Locate the cell with the specified text and output its (x, y) center coordinate. 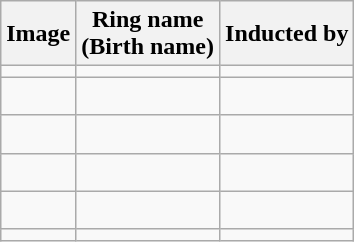
Image (38, 34)
Ring name(Birth name) (148, 34)
Inducted by (287, 34)
